Provide the (X, Y) coordinate of the cell's center where the given text is located.  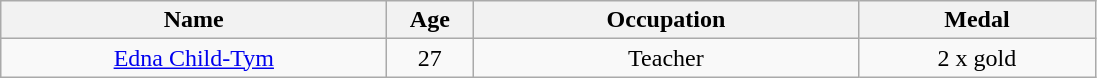
Occupation (666, 20)
27 (430, 58)
Edna Child-Tym (194, 58)
2 x gold (977, 58)
Name (194, 20)
Age (430, 20)
Teacher (666, 58)
Medal (977, 20)
